Return the (X, Y) coordinate for the center point of the cell that contains the specified text.  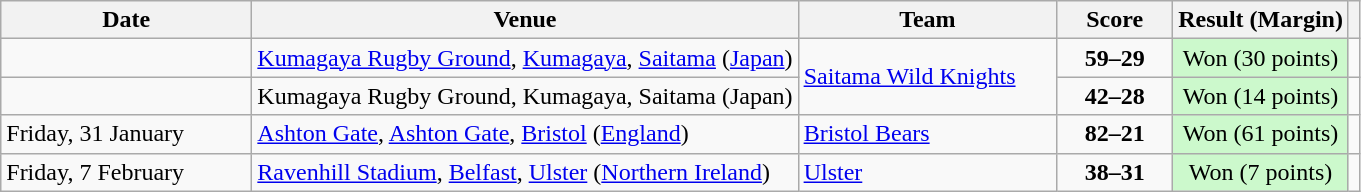
Score (1115, 20)
Ashton Gate, Ashton Gate, Bristol (England) (525, 134)
Won (30 points) (1261, 58)
Result (Margin) (1261, 20)
Bristol Bears (928, 134)
Date (126, 20)
Won (14 points) (1261, 96)
Friday, 7 February (126, 172)
38–31 (1115, 172)
59–29 (1115, 58)
Friday, 31 January (126, 134)
Ulster (928, 172)
Saitama Wild Knights (928, 77)
Team (928, 20)
Won (7 points) (1261, 172)
82–21 (1115, 134)
42–28 (1115, 96)
Venue (525, 20)
Won (61 points) (1261, 134)
Ravenhill Stadium, Belfast, Ulster (Northern Ireland) (525, 172)
